Determine the (x, y) coordinate at the center of the cell enclosing the given text.  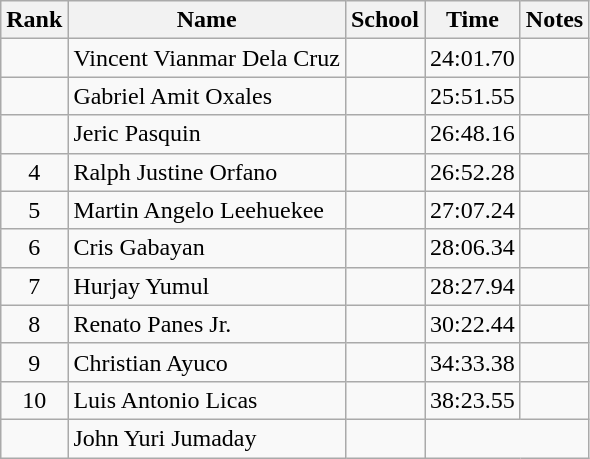
25:51.55 (473, 96)
26:48.16 (473, 134)
28:06.34 (473, 248)
38:23.55 (473, 400)
Vincent Vianmar Dela Cruz (207, 58)
Luis Antonio Licas (207, 400)
24:01.70 (473, 58)
7 (34, 286)
Ralph Justine Orfano (207, 172)
28:27.94 (473, 286)
9 (34, 362)
Renato Panes Jr. (207, 324)
8 (34, 324)
26:52.28 (473, 172)
30:22.44 (473, 324)
Notes (554, 20)
Name (207, 20)
27:07.24 (473, 210)
School (384, 20)
4 (34, 172)
10 (34, 400)
Hurjay Yumul (207, 286)
Christian Ayuco (207, 362)
John Yuri Jumaday (207, 438)
Rank (34, 20)
Time (473, 20)
Gabriel Amit Oxales (207, 96)
34:33.38 (473, 362)
Jeric Pasquin (207, 134)
5 (34, 210)
Cris Gabayan (207, 248)
Martin Angelo Leehuekee (207, 210)
6 (34, 248)
